Pinpoint the cell where the given text exists, returning its [x, y] midpoint coordinate. 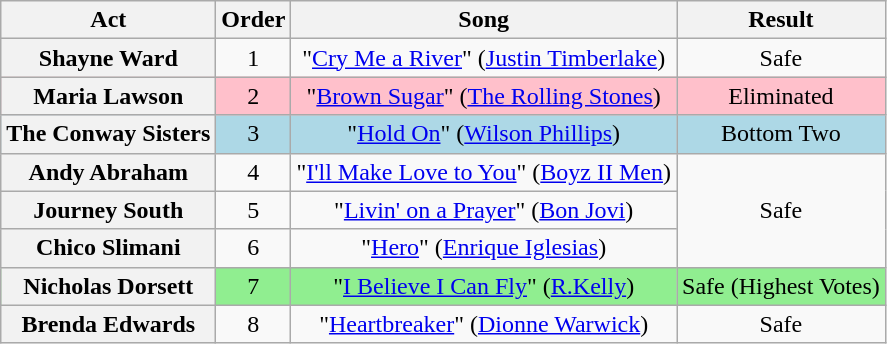
2 [254, 96]
"I'll Make Love to You" (Boyz II Men) [484, 172]
Safe (Highest Votes) [780, 286]
Journey South [108, 210]
Eliminated [780, 96]
"Hero" (Enrique Iglesias) [484, 248]
Maria Lawson [108, 96]
Act [108, 20]
7 [254, 286]
"I Believe I Can Fly" (R.Kelly) [484, 286]
Nicholas Dorsett [108, 286]
"Brown Sugar" (The Rolling Stones) [484, 96]
Song [484, 20]
Bottom Two [780, 134]
8 [254, 324]
5 [254, 210]
Order [254, 20]
Result [780, 20]
Shayne Ward [108, 58]
Chico Slimani [108, 248]
"Heartbreaker" (Dionne Warwick) [484, 324]
4 [254, 172]
The Conway Sisters [108, 134]
"Cry Me a River" (Justin Timberlake) [484, 58]
6 [254, 248]
Andy Abraham [108, 172]
"Livin' on a Prayer" (Bon Jovi) [484, 210]
3 [254, 134]
"Hold On" (Wilson Phillips) [484, 134]
Brenda Edwards [108, 324]
1 [254, 58]
